Pinpoint the cell where the given text exists, returning its [X, Y] midpoint coordinate. 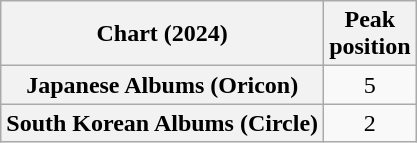
5 [370, 85]
2 [370, 123]
Chart (2024) [162, 34]
Peakposition [370, 34]
Japanese Albums (Oricon) [162, 85]
South Korean Albums (Circle) [162, 123]
